From the cell containing the given text, extract its center point as (x, y) coordinate. 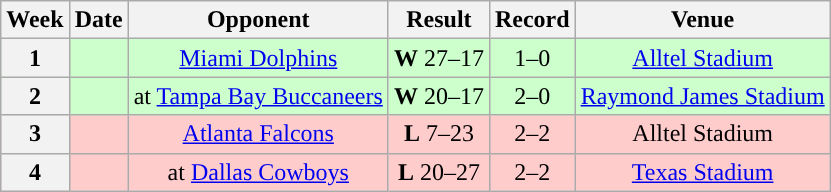
Opponent (258, 20)
W 27–17 (438, 58)
1–0 (532, 58)
Texas Stadium (702, 172)
at Dallas Cowboys (258, 172)
L 7–23 (438, 134)
Atlanta Falcons (258, 134)
Result (438, 20)
3 (35, 134)
2 (35, 96)
W 20–17 (438, 96)
Date (98, 20)
L 20–27 (438, 172)
2–0 (532, 96)
Raymond James Stadium (702, 96)
Record (532, 20)
Venue (702, 20)
1 (35, 58)
4 (35, 172)
Week (35, 20)
at Tampa Bay Buccaneers (258, 96)
Miami Dolphins (258, 58)
